For the text-containing cell, return its midpoint in [x, y] coordinate format. 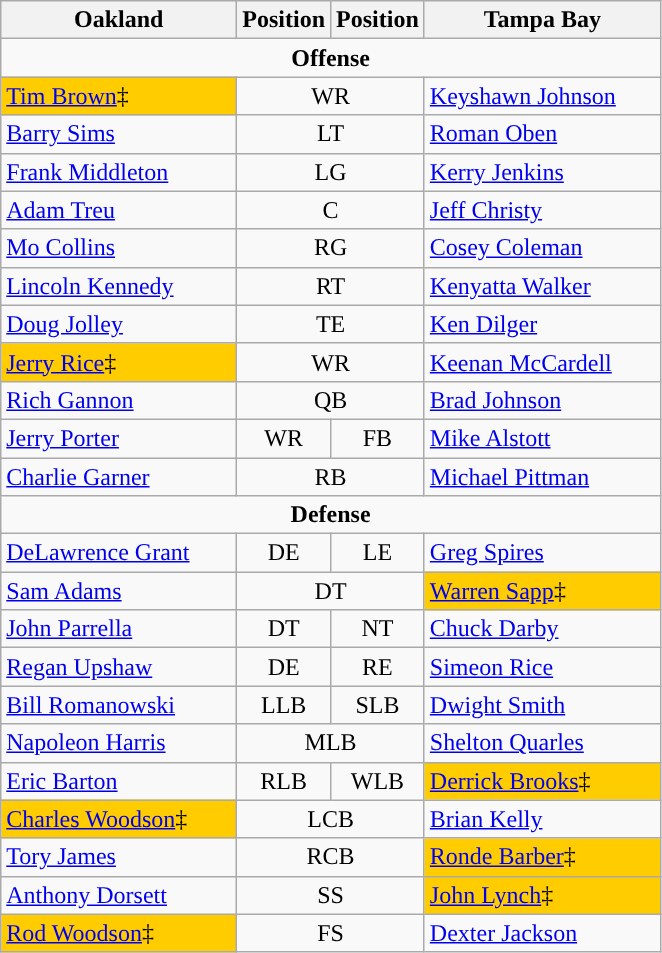
Adam Treu [119, 210]
FB [378, 438]
Charlie Garner [119, 477]
Frank Middleton [119, 172]
Brad Johnson [542, 400]
Roman Oben [542, 134]
Dexter Jackson [542, 933]
Barry Sims [119, 134]
Dwight Smith [542, 705]
LG [331, 172]
Jerry Porter [119, 438]
MLB [331, 743]
Shelton Quarles [542, 743]
Cosey Coleman [542, 248]
RB [331, 477]
RE [378, 667]
Kerry Jenkins [542, 172]
RG [331, 248]
TE [331, 324]
Brian Kelly [542, 819]
LE [378, 553]
NT [378, 629]
SS [331, 895]
C [331, 210]
Warren Sapp‡ [542, 591]
SLB [378, 705]
Offense [331, 58]
John Lynch‡ [542, 895]
Doug Jolley [119, 324]
LT [331, 134]
Chuck Darby [542, 629]
Bill Romanowski [119, 705]
DeLawrence Grant [119, 553]
Keenan McCardell [542, 362]
Jerry Rice‡ [119, 362]
Anthony Dorsett [119, 895]
Kenyatta Walker [542, 286]
Regan Upshaw [119, 667]
Lincoln Kennedy [119, 286]
Jeff Christy [542, 210]
LCB [331, 819]
Derrick Brooks‡ [542, 781]
Simeon Rice [542, 667]
RCB [331, 857]
Michael Pittman [542, 477]
FS [331, 933]
Tim Brown‡ [119, 96]
RT [331, 286]
Eric Barton [119, 781]
Greg Spires [542, 553]
Tampa Bay [542, 20]
Ken Dilger [542, 324]
John Parrella [119, 629]
Charles Woodson‡ [119, 819]
QB [331, 400]
Napoleon Harris [119, 743]
Ronde Barber‡ [542, 857]
Rich Gannon [119, 400]
WLB [378, 781]
Mike Alstott [542, 438]
LLB [284, 705]
Oakland [119, 20]
Keyshawn Johnson [542, 96]
Mo Collins [119, 248]
RLB [284, 781]
Defense [331, 515]
Rod Woodson‡ [119, 933]
Sam Adams [119, 591]
Tory James [119, 857]
